Return (x, y) of the center of cell containing provided text 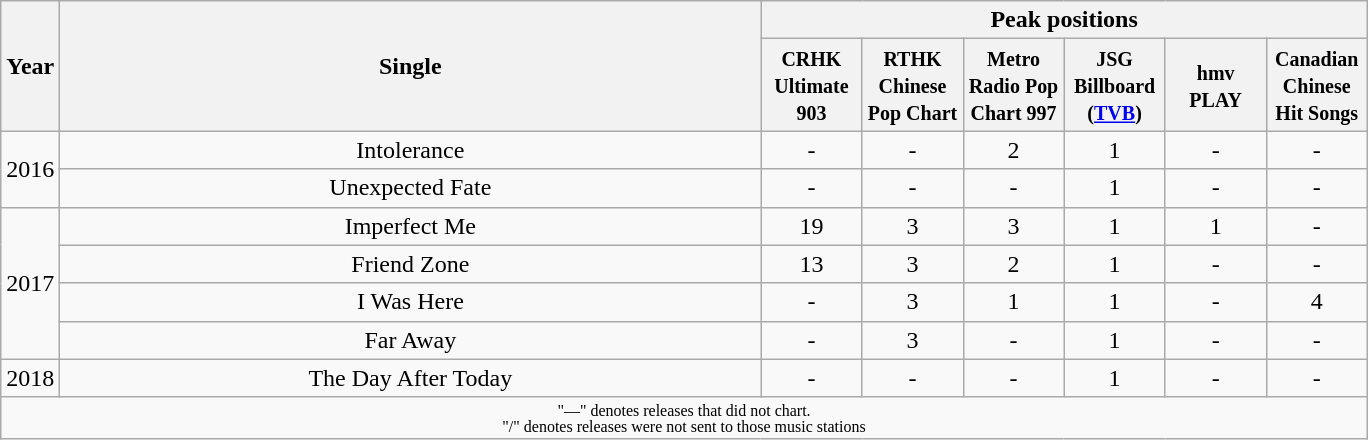
CRHK Ultimate 903 (812, 85)
Metro Radio Pop Chart 997 (1014, 85)
Friend Zone (410, 264)
Canadian Chinese Hit Songs (1316, 85)
Year (30, 66)
Far Away (410, 340)
Intolerance (410, 150)
RTHK Chinese Pop Chart (912, 85)
2017 (30, 283)
JSG Billboard (TVB) (1114, 85)
4 (1316, 302)
13 (812, 264)
Single (410, 66)
I Was Here (410, 302)
19 (812, 226)
"—" denotes releases that did not chart. "/" denotes releases were not sent to those music stations (684, 418)
2018 (30, 378)
hmv PLAY (1216, 85)
2016 (30, 169)
Unexpected Fate (410, 188)
Peak positions (1064, 20)
Imperfect Me (410, 226)
The Day After Today (410, 378)
